Identify which cell holds the provided text, then report its [X, Y] central coordinate. 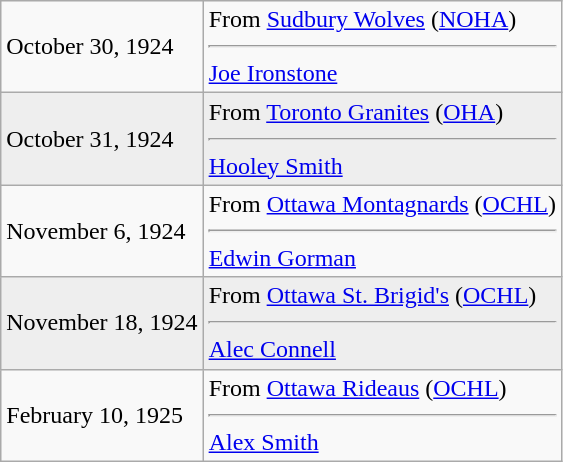
February 10, 1925 [102, 415]
From Ottawa Montagnards (OCHL)Edwin Gorman [382, 231]
October 30, 1924 [102, 47]
November 6, 1924 [102, 231]
From Ottawa Rideaus (OCHL)Alex Smith [382, 415]
October 31, 1924 [102, 139]
From Sudbury Wolves (NOHA)Joe Ironstone [382, 47]
From Toronto Granites (OHA)Hooley Smith [382, 139]
From Ottawa St. Brigid's (OCHL)Alec Connell [382, 323]
November 18, 1924 [102, 323]
